From the cell containing the given text, extract its center point as [x, y] coordinate. 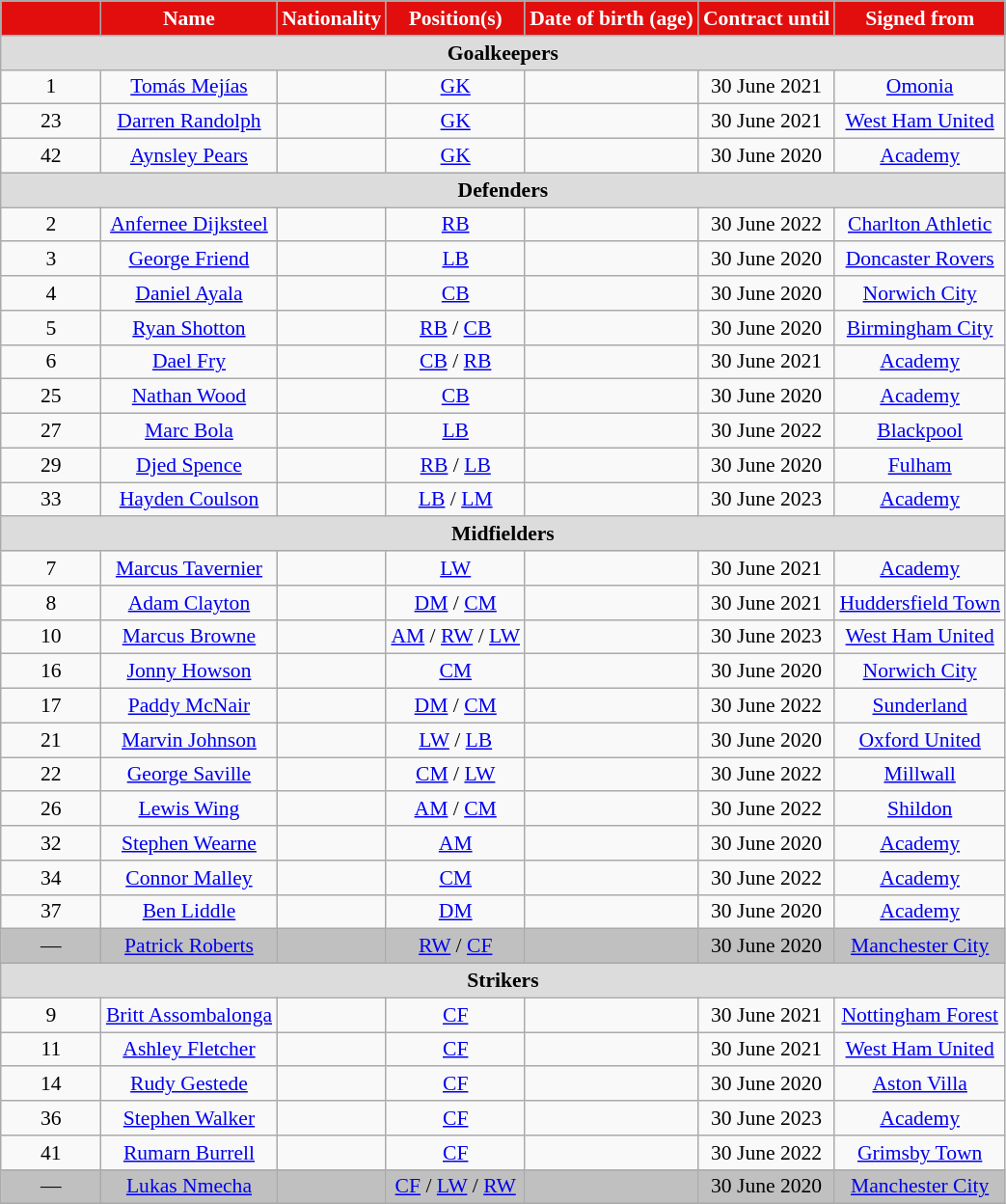
Tomás Mejías [189, 87]
Midfielders [503, 534]
Lewis Wing [189, 809]
CM / LW [455, 775]
George Saville [189, 775]
21 [51, 740]
Grimsby Town [920, 1153]
Birmingham City [920, 328]
37 [51, 912]
Ashley Fletcher [189, 1050]
Dael Fry [189, 362]
34 [51, 878]
Goalkeepers [503, 53]
17 [51, 706]
Name [189, 18]
AM [455, 843]
16 [51, 671]
Defenders [503, 190]
4 [51, 293]
32 [51, 843]
Adam Clayton [189, 603]
Paddy McNair [189, 706]
RB / CB [455, 328]
2 [51, 225]
Millwall [920, 775]
AM / RW / LW [455, 637]
11 [51, 1050]
Rudy Gestede [189, 1084]
RB / LB [455, 465]
Connor Malley [189, 878]
Signed from [920, 18]
Djed Spence [189, 465]
Nottingham Forest [920, 1015]
George Friend [189, 260]
3 [51, 260]
14 [51, 1084]
Hayden Coulson [189, 500]
23 [51, 122]
AM / CM [455, 809]
Shildon [920, 809]
9 [51, 1015]
29 [51, 465]
Nathan Wood [189, 397]
25 [51, 397]
Doncaster Rovers [920, 260]
Aston Villa [920, 1084]
Daniel Ayala [189, 293]
Aynsley Pears [189, 156]
Stephen Walker [189, 1118]
Charlton Athletic [920, 225]
Marc Bola [189, 431]
Ben Liddle [189, 912]
Omonia [920, 87]
42 [51, 156]
Britt Assombalonga [189, 1015]
RW / CF [455, 946]
Strikers [503, 981]
Blackpool [920, 431]
Lukas Nmecha [189, 1187]
LB / LM [455, 500]
Nationality [332, 18]
Darren Randolph [189, 122]
Marcus Browne [189, 637]
Anfernee Dijksteel [189, 225]
8 [51, 603]
Ryan Shotton [189, 328]
Huddersfield Town [920, 603]
Sunderland [920, 706]
Date of birth (age) [612, 18]
1 [51, 87]
Rumarn Burrell [189, 1153]
10 [51, 637]
33 [51, 500]
Marvin Johnson [189, 740]
Jonny Howson [189, 671]
5 [51, 328]
22 [51, 775]
6 [51, 362]
DM [455, 912]
CF / LW / RW [455, 1187]
36 [51, 1118]
Patrick Roberts [189, 946]
27 [51, 431]
26 [51, 809]
41 [51, 1153]
Marcus Tavernier [189, 568]
RB [455, 225]
Stephen Wearne [189, 843]
Fulham [920, 465]
7 [51, 568]
Contract until [766, 18]
LW [455, 568]
Position(s) [455, 18]
LW / LB [455, 740]
CB / RB [455, 362]
Oxford United [920, 740]
